Determine the (X, Y) coordinate at the center of the cell enclosing the given text.  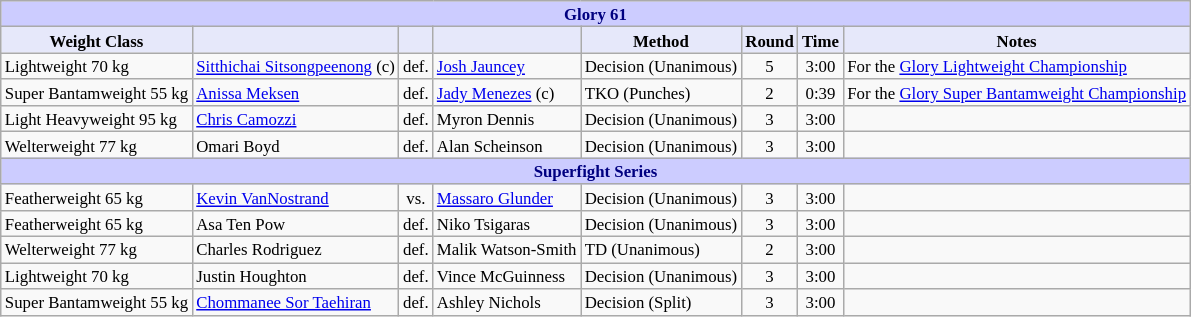
Vince McGuinness (507, 276)
Sitthichai Sitsongpeenong (c) (296, 66)
Superfight Series (596, 171)
5 (770, 66)
vs. (416, 197)
Justin Houghton (296, 276)
Asa Ten Pow (296, 224)
Chommanee Sor Taehiran (296, 302)
Chris Camozzi (296, 119)
Alan Scheinson (507, 145)
Light Heavyweight 95 kg (96, 119)
For the Glory Lightweight Championship (1016, 66)
Josh Jauncey (507, 66)
Kevin VanNostrand (296, 197)
Charles Rodriguez (296, 250)
Time (820, 40)
Massaro Glunder (507, 197)
Myron Dennis (507, 119)
0:39 (820, 93)
Jady Menezes (c) (507, 93)
Decision (Split) (662, 302)
TKO (Punches) (662, 93)
Omari Boyd (296, 145)
Malik Watson-Smith (507, 250)
Method (662, 40)
For the Glory Super Bantamweight Championship (1016, 93)
TD (Unanimous) (662, 250)
Notes (1016, 40)
Niko Tsigaras (507, 224)
Glory 61 (596, 14)
Anissa Meksen (296, 93)
Ashley Nichols (507, 302)
Round (770, 40)
Weight Class (96, 40)
